Determine the [x, y] coordinate at the center of the cell enclosing the given text.  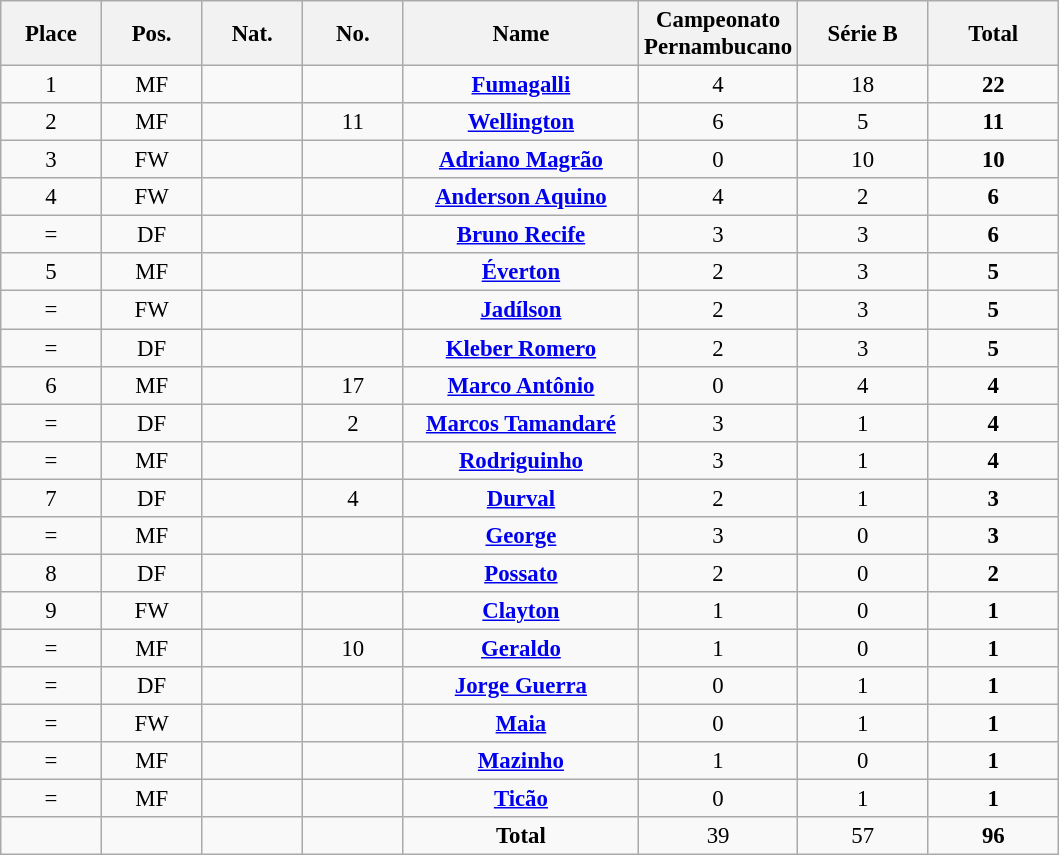
Wellington [521, 122]
Adriano Magrão [521, 160]
22 [994, 85]
Ticão [521, 799]
No. [354, 34]
Durval [521, 498]
7 [52, 498]
Bruno Recife [521, 235]
Série B [862, 34]
Pos. [152, 34]
Fumagalli [521, 85]
96 [994, 836]
Geraldo [521, 648]
Nat. [252, 34]
Kleber Romero [521, 348]
Name [521, 34]
George [521, 536]
39 [718, 836]
9 [52, 611]
18 [862, 85]
Campeonato Pernambucano [718, 34]
Éverton [521, 273]
Possato [521, 573]
Clayton [521, 611]
17 [354, 385]
Rodriguinho [521, 460]
Place [52, 34]
Marcos Tamandaré [521, 423]
Jadílson [521, 310]
Maia [521, 724]
57 [862, 836]
Mazinho [521, 761]
Marco Antônio [521, 385]
Anderson Aquino [521, 197]
Jorge Guerra [521, 686]
8 [52, 573]
